Pinpoint the cell where the given text exists, returning its [X, Y] midpoint coordinate. 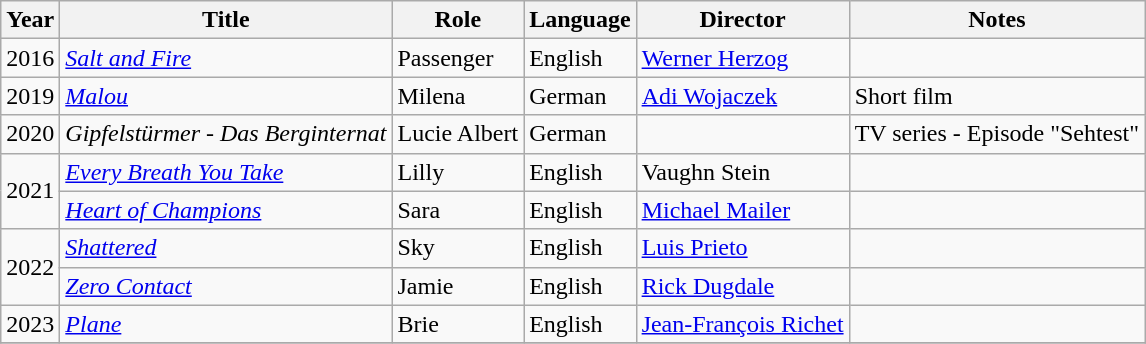
2016 [30, 58]
Plane [226, 324]
Jamie [458, 286]
Michael Mailer [742, 210]
Every Breath You Take [226, 172]
2021 [30, 191]
Short film [997, 96]
2019 [30, 96]
Jean-François Richet [742, 324]
Rick Dugdale [742, 286]
Passenger [458, 58]
2022 [30, 267]
2020 [30, 134]
Sara [458, 210]
Salt and Fire [226, 58]
Luis Prieto [742, 248]
Year [30, 20]
Shattered [226, 248]
Lucie Albert [458, 134]
Sky [458, 248]
Malou [226, 96]
Director [742, 20]
Heart of Champions [226, 210]
Language [580, 20]
Title [226, 20]
Zero Contact [226, 286]
Role [458, 20]
Gipfelstürmer - Das Berginternat [226, 134]
Notes [997, 20]
2023 [30, 324]
Werner Herzog [742, 58]
TV series - Episode "Sehtest" [997, 134]
Brie [458, 324]
Vaughn Stein [742, 172]
Adi Wojaczek [742, 96]
Milena [458, 96]
Lilly [458, 172]
